Extract the [X, Y] coordinate from the center of the cell holding the provided text.  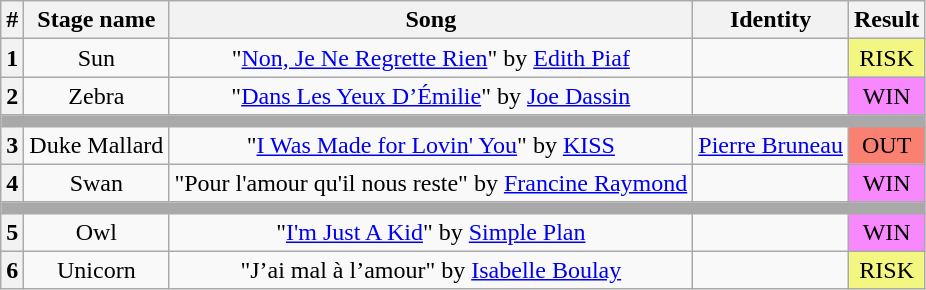
"Non, Je Ne Regrette Rien" by Edith Piaf [431, 58]
Unicorn [96, 270]
4 [12, 183]
Stage name [96, 20]
Owl [96, 232]
2 [12, 96]
"I'm Just A Kid" by Simple Plan [431, 232]
OUT [886, 145]
Sun [96, 58]
5 [12, 232]
"J’ai mal à l’amour" by Isabelle Boulay [431, 270]
Result [886, 20]
1 [12, 58]
"Dans Les Yeux D’Émilie" by Joe Dassin [431, 96]
Pierre Bruneau [771, 145]
"Pour l'amour qu'il nous reste" by Francine Raymond [431, 183]
"I Was Made for Lovin' You" by KISS [431, 145]
3 [12, 145]
Duke Mallard [96, 145]
Swan [96, 183]
Identity [771, 20]
Song [431, 20]
Zebra [96, 96]
6 [12, 270]
# [12, 20]
